For the text-containing cell, return its midpoint in (x, y) coordinate format. 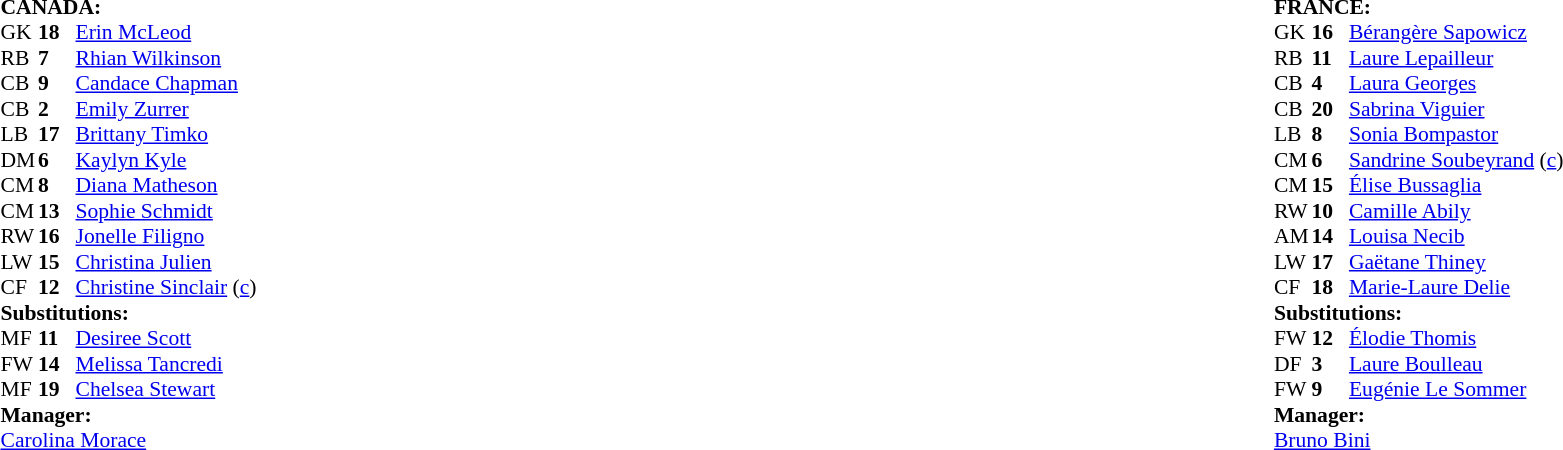
Melissa Tancredi (166, 364)
Candace Chapman (166, 83)
Christine Sinclair (c) (166, 287)
Erin McLeod (166, 33)
4 (1330, 83)
20 (1330, 109)
AM (1293, 237)
3 (1330, 364)
Christina Julien (166, 262)
Kaylyn Kyle (166, 160)
Sophie Schmidt (166, 211)
DM (19, 160)
13 (57, 211)
Emily Zurrer (166, 109)
Chelsea Stewart (166, 389)
Rhian Wilkinson (166, 58)
2 (57, 109)
DF (1293, 364)
Jonelle Filigno (166, 237)
Manager: (128, 415)
Substitutions: (128, 313)
Brittany Timko (166, 135)
10 (1330, 211)
19 (57, 389)
7 (57, 58)
Desiree Scott (166, 339)
Diana Matheson (166, 185)
